Determine the (x, y) coordinate at the center of the cell enclosing the given text.  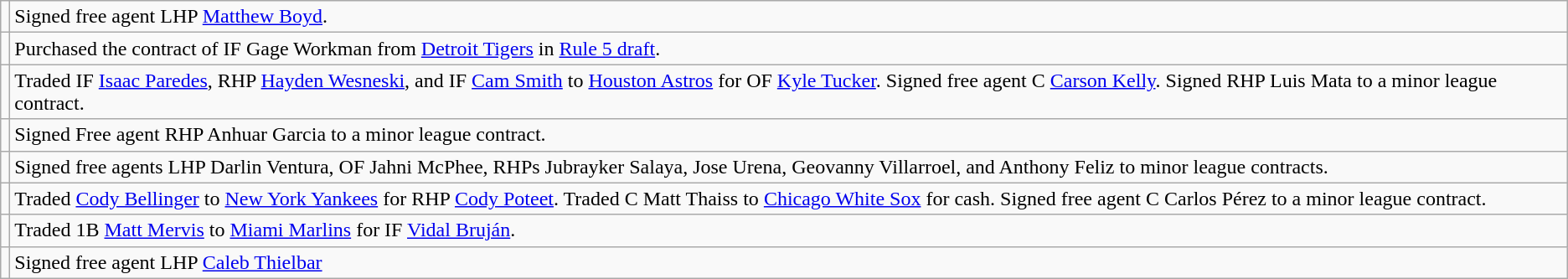
Signed free agent LHP Matthew Boyd. (789, 17)
Signed free agent LHP Caleb Thielbar (789, 262)
Traded 1B Matt Mervis to Miami Marlins for IF Vidal Bruján. (789, 230)
Purchased the contract of IF Gage Workman from Detroit Tigers in Rule 5 draft. (789, 49)
Signed Free agent RHP Anhuar Garcia to a minor league contract. (789, 135)
